Extract the [x, y] coordinate from the center of the cell holding the provided text.  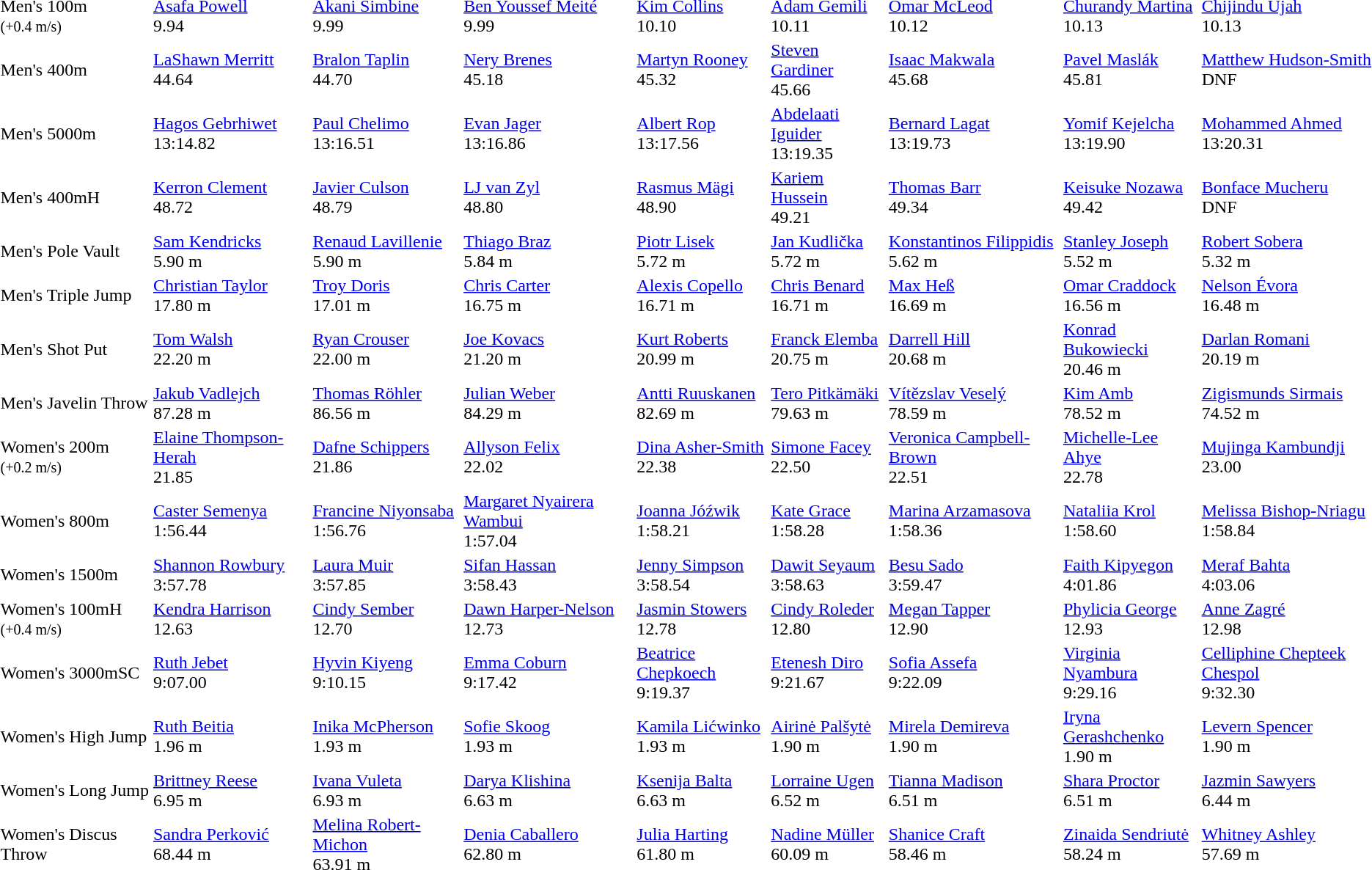
Shannon Rowbury 3:57.78 [230, 575]
Bernard Lagat 13:19.73 [974, 134]
Kendra Harrison 12.63 [230, 619]
Mirela Demireva 1.90 m [974, 736]
Michelle-Lee Ahye 22.78 [1130, 457]
Pavel Maslák 45.81 [1130, 70]
Shara Proctor 6.51 m [1130, 791]
Sofie Skoog 1.93 m [549, 736]
Etenesh Diro 9:21.67 [828, 673]
Steven Gardiner 45.66 [828, 70]
Francine Niyonsaba 1:56.76 [386, 521]
Phylicia George 12.93 [1130, 619]
Konrad Bukowiecki 20.46 m [1130, 349]
Ivana Vuleta 6.93 m [386, 791]
Nery Brenes 45.18 [549, 70]
Abdelaati Iguider 13:19.35 [828, 134]
Ruth Beitia 1.96 m [230, 736]
Omar Craddock 16.56 m [1130, 295]
Stanley Joseph 5.52 m [1130, 251]
Allyson Felix 22.02 [549, 457]
Darrell Hill 20.68 m [974, 349]
Julian Weber 84.29 m [549, 403]
Alexis Copello 16.71 m [702, 295]
Joe Kovacs 21.20 m [549, 349]
Renaud Lavillenie 5.90 m [386, 251]
Kamila Lićwinko 1.93 m [702, 736]
Tero Pitkämäki 79.63 m [828, 403]
Sam Kendricks 5.90 m [230, 251]
Konstantinos Filippidis 5.62 m [974, 251]
Ksenija Balta 6.63 m [702, 791]
Beatrice Chepkoech 9:19.37 [702, 673]
Isaac Makwala 45.68 [974, 70]
Kariem Hussein 49.21 [828, 197]
Cindy Sember 12.70 [386, 619]
Laura Muir 3:57.85 [386, 575]
Jan Kudlička 5.72 m [828, 251]
Jakub Vadlejch 87.28 m [230, 403]
Virginia Nyambura 9:29.16 [1130, 673]
Elaine Thompson-Herah 21.85 [230, 457]
Christian Taylor 17.80 m [230, 295]
Dafne Schippers 21.86 [386, 457]
Piotr Lisek 5.72 m [702, 251]
Emma Coburn 9:17.42 [549, 673]
Dawit Seyaum 3:58.63 [828, 575]
Sofia Assefa 9:22.09 [974, 673]
Marina Arzamasova 1:58.36 [974, 521]
Besu Sado 3:59.47 [974, 575]
Evan Jager 13:16.86 [549, 134]
Brittney Reese 6.95 m [230, 791]
Darya Klishina 6.63 m [549, 791]
Veronica Campbell-Brown 22.51 [974, 457]
Chris Carter 16.75 m [549, 295]
Hagos Gebrhiwet 13:14.82 [230, 134]
Kerron Clement 48.72 [230, 197]
Simone Facey 22.50 [828, 457]
Sifan Hassan 3:58.43 [549, 575]
Faith Kipyegon 4:01.86 [1130, 575]
Kurt Roberts 20.99 m [702, 349]
Yomif Kejelcha 13:19.90 [1130, 134]
Airinė Palšytė 1.90 m [828, 736]
Jenny Simpson 3:58.54 [702, 575]
Ryan Crouser 22.00 m [386, 349]
Caster Semenya 1:56.44 [230, 521]
Bralon Taplin 44.70 [386, 70]
Margaret Nyairera Wambui 1:57.04 [549, 521]
LaShawn Merritt 44.64 [230, 70]
Kim Amb 78.52 m [1130, 403]
Thomas Röhler 86.56 m [386, 403]
Natalіia Krol 1:58.60 [1130, 521]
Lorraine Ugen 6.52 m [828, 791]
Joanna Jóźwik 1:58.21 [702, 521]
Megan Tapper 12.90 [974, 619]
Antti Ruuskanen 82.69 m [702, 403]
Ruth Jebet 9:07.00 [230, 673]
Vítězslav Veselý 78.59 m [974, 403]
Cindy Roleder 12.80 [828, 619]
Thomas Barr 49.34 [974, 197]
Dina Asher-Smith 22.38 [702, 457]
Troy Doris 17.01 m [386, 295]
Paul Chelimo 13:16.51 [386, 134]
Tom Walsh 22.20 m [230, 349]
Martyn Rooney 45.32 [702, 70]
Franck Elemba 20.75 m [828, 349]
Max Heß 16.69 m [974, 295]
Keisuke Nozawa 49.42 [1130, 197]
Rasmus Mägi 48.90 [702, 197]
Jasmin Stowers 12.78 [702, 619]
Hyvin Kiyeng 9:10.15 [386, 673]
Thiago Braz 5.84 m [549, 251]
Iryna Gerashchenko 1.90 m [1130, 736]
Albert Rop 13:17.56 [702, 134]
LJ van Zyl 48.80 [549, 197]
Chris Benard 16.71 m [828, 295]
Tianna Madison 6.51 m [974, 791]
Dawn Harper-Nelson 12.73 [549, 619]
Kate Grace 1:58.28 [828, 521]
Inika McPherson 1.93 m [386, 736]
Javier Culson 48.79 [386, 197]
